Provide the (x, y) coordinate of the cell's center where the given text is located.  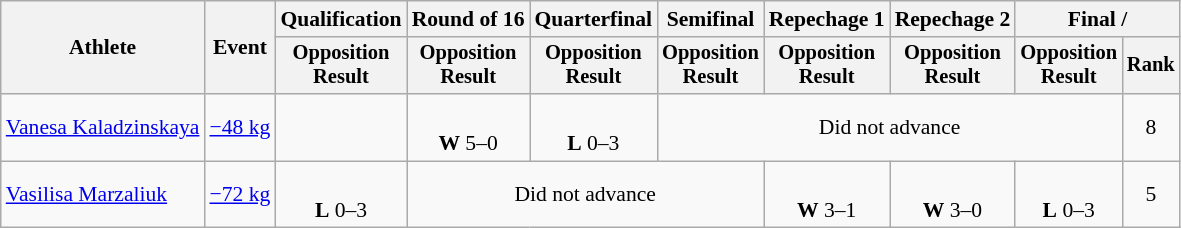
Vasilisa Marzaliuk (103, 194)
Qualification (340, 19)
Repechage 1 (827, 19)
W 3–1 (827, 194)
−72 kg (240, 194)
5 (1151, 194)
Final / (1097, 19)
Semifinal (710, 19)
Repechage 2 (953, 19)
Event (240, 48)
W 3–0 (953, 194)
Quarterfinal (594, 19)
8 (1151, 128)
W 5–0 (468, 128)
Athlete (103, 48)
Vanesa Kaladzinskaya (103, 128)
Rank (1151, 66)
Round of 16 (468, 19)
−48 kg (240, 128)
